Find where the given text appears and provide that cell's center as (X, Y) coordinate. 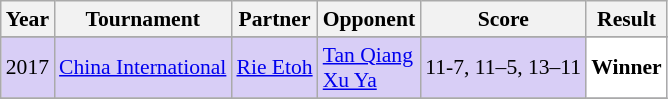
Tan Qiang Xu Ya (370, 68)
Rie Etoh (274, 68)
11-7, 11–5, 13–11 (503, 68)
Year (28, 19)
Score (503, 19)
Result (626, 19)
Opponent (370, 19)
Partner (274, 19)
Winner (626, 68)
China International (142, 68)
2017 (28, 68)
Tournament (142, 19)
